Provide the (X, Y) coordinate of the cell's center where the given text is located.  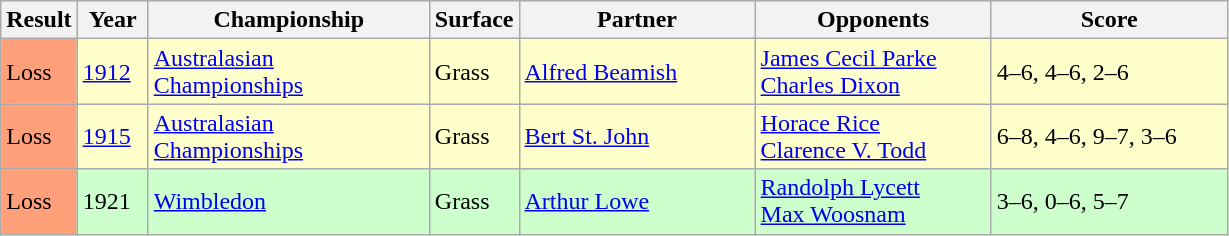
Year (112, 20)
Partner (637, 20)
6–8, 4–6, 9–7, 3–6 (1109, 136)
Bert St. John (637, 136)
Championship (288, 20)
James Cecil Parke Charles Dixon (873, 72)
3–6, 0–6, 5–7 (1109, 202)
Surface (474, 20)
1915 (112, 136)
Randolph Lycett Max Woosnam (873, 202)
Alfred Beamish (637, 72)
Opponents (873, 20)
1921 (112, 202)
Score (1109, 20)
Wimbledon (288, 202)
Horace Rice Clarence V. Todd (873, 136)
Arthur Lowe (637, 202)
4–6, 4–6, 2–6 (1109, 72)
1912 (112, 72)
Result (39, 20)
